Return the (x, y) coordinate for the center point of the cell that contains the specified text.  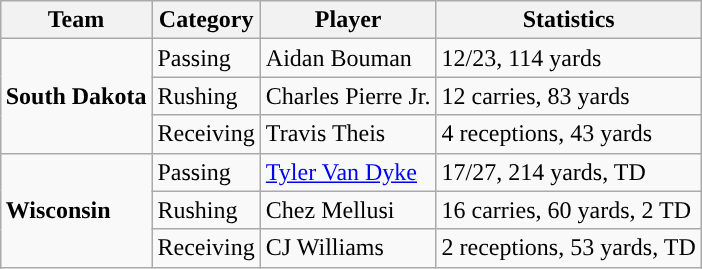
17/27, 214 yards, TD (568, 172)
CJ Williams (348, 248)
4 receptions, 43 yards (568, 134)
Charles Pierre Jr. (348, 96)
South Dakota (76, 96)
Tyler Van Dyke (348, 172)
Wisconsin (76, 210)
Player (348, 20)
16 carries, 60 yards, 2 TD (568, 210)
12 carries, 83 yards (568, 96)
Aidan Bouman (348, 58)
Team (76, 20)
2 receptions, 53 yards, TD (568, 248)
Chez Mellusi (348, 210)
Travis Theis (348, 134)
Statistics (568, 20)
12/23, 114 yards (568, 58)
Category (206, 20)
